Output the (x, y) coordinate of the center of the cell containing the given text.  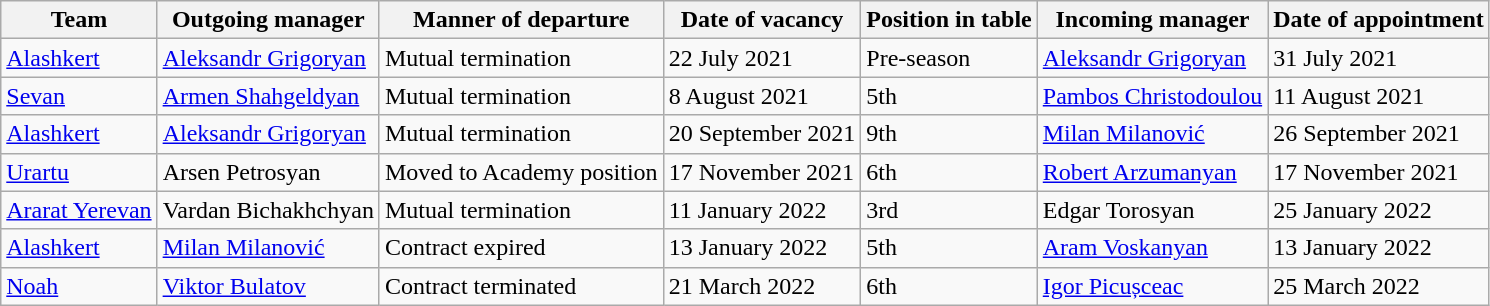
Sevan (79, 96)
Noah (79, 286)
11 August 2021 (1379, 96)
Incoming manager (1152, 20)
Edgar Torosyan (1152, 210)
Armen Shahgeldyan (268, 96)
Aram Voskanyan (1152, 248)
8 August 2021 (762, 96)
Igor Picușceac (1152, 286)
Urartu (79, 172)
9th (949, 134)
21 March 2022 (762, 286)
Position in table (949, 20)
Moved to Academy position (521, 172)
Outgoing manager (268, 20)
11 January 2022 (762, 210)
Robert Arzumanyan (1152, 172)
20 September 2021 (762, 134)
31 July 2021 (1379, 58)
Arsen Petrosyan (268, 172)
Manner of departure (521, 20)
26 September 2021 (1379, 134)
Team (79, 20)
Viktor Bulatov (268, 286)
3rd (949, 210)
Contract terminated (521, 286)
Contract expired (521, 248)
Ararat Yerevan (79, 210)
25 March 2022 (1379, 286)
25 January 2022 (1379, 210)
Date of vacancy (762, 20)
Pre-season (949, 58)
Vardan Bichakhchyan (268, 210)
22 July 2021 (762, 58)
Date of appointment (1379, 20)
Pambos Christodoulou (1152, 96)
